Locate the cell with the specified text and output its [X, Y] center coordinate. 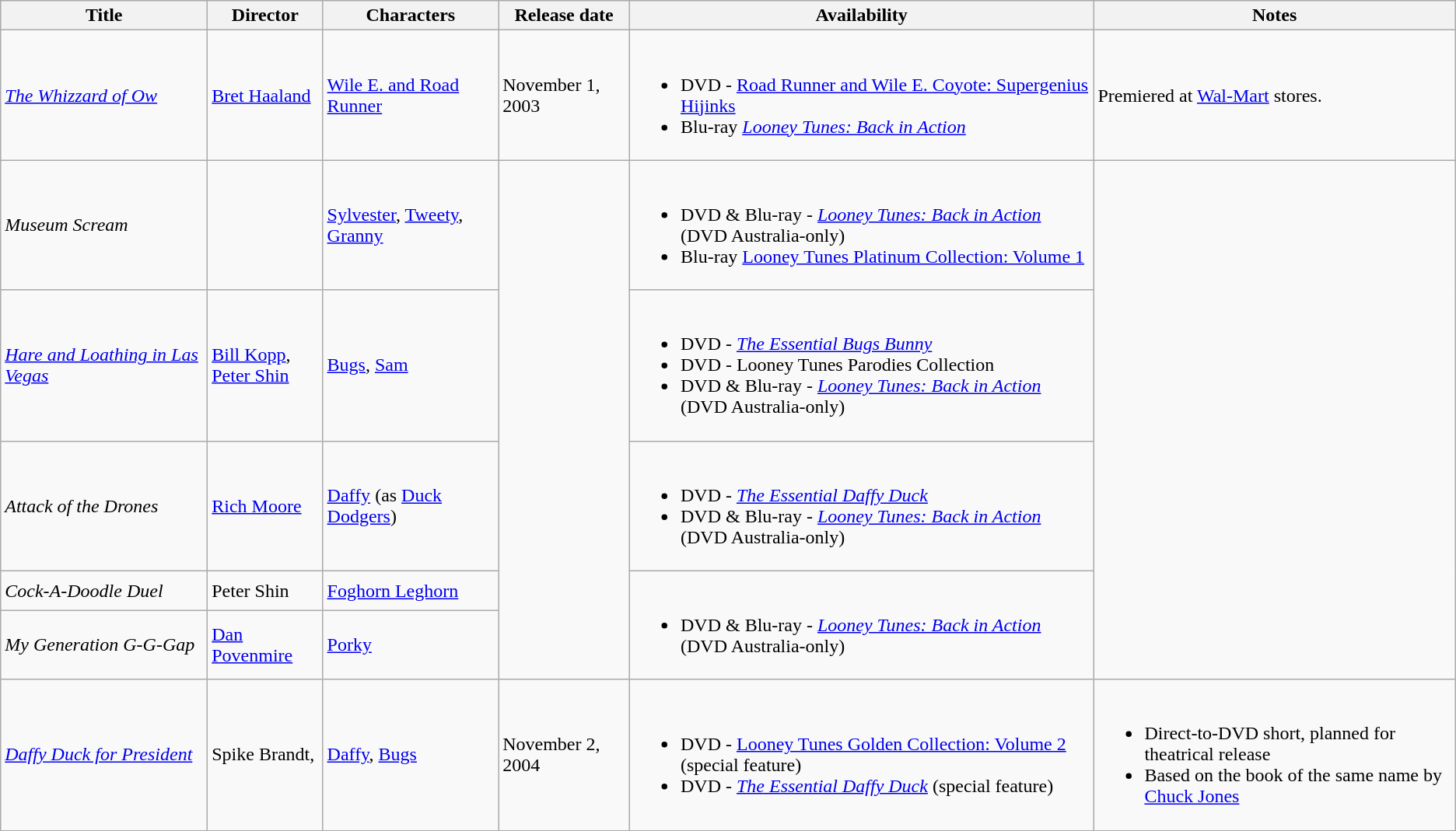
Sylvester, Tweety, Granny [411, 225]
DVD - Looney Tunes Golden Collection: Volume 2 (special feature)DVD - The Essential Daffy Duck (special feature) [861, 755]
Rich Moore [265, 505]
Spike Brandt, [265, 755]
DVD & Blu-ray - Looney Tunes: Back in Action (DVD Australia-only) [861, 625]
November 1, 2003 [565, 95]
Cock-A-Doodle Duel [104, 591]
Direct-to-DVD short, planned for theatrical releaseBased on the book of the same name by Chuck Jones [1274, 755]
November 2, 2004 [565, 755]
Bugs, Sam [411, 365]
Hare and Loathing in Las Vegas [104, 365]
Daffy (as Duck Dodgers) [411, 505]
Bill Kopp,Peter Shin [265, 365]
DVD - Road Runner and Wile E. Coyote: Supergenius HijinksBlu-ray Looney Tunes: Back in Action [861, 95]
Wile E. and Road Runner [411, 95]
Director [265, 16]
Characters [411, 16]
My Generation G-G-Gap [104, 645]
Porky [411, 645]
Museum Scream [104, 225]
DVD & Blu-ray - Looney Tunes: Back in Action (DVD Australia-only)Blu-ray Looney Tunes Platinum Collection: Volume 1 [861, 225]
Release date [565, 16]
Bret Haaland [265, 95]
Daffy, Bugs [411, 755]
Foghorn Leghorn [411, 591]
Attack of the Drones [104, 505]
Title [104, 16]
Availability [861, 16]
Dan Povenmire [265, 645]
Notes [1274, 16]
The Whizzard of Ow [104, 95]
Premiered at Wal-Mart stores. [1274, 95]
Peter Shin [265, 591]
DVD - The Essential Daffy DuckDVD & Blu-ray - Looney Tunes: Back in Action (DVD Australia-only) [861, 505]
Daffy Duck for President [104, 755]
DVD - The Essential Bugs BunnyDVD - Looney Tunes Parodies CollectionDVD & Blu-ray - Looney Tunes: Back in Action (DVD Australia-only) [861, 365]
